Return the [X, Y] coordinate for the center point of the cell that contains the specified text.  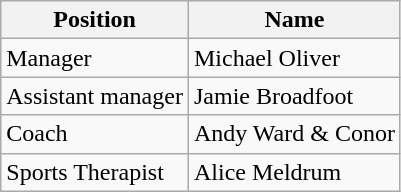
Position [95, 20]
Sports Therapist [95, 172]
Assistant manager [95, 96]
Michael Oliver [294, 58]
Alice Meldrum [294, 172]
Jamie Broadfoot [294, 96]
Name [294, 20]
Coach [95, 134]
Andy Ward & Conor [294, 134]
Manager [95, 58]
